Output the [X, Y] coordinate of the center of the cell containing the given text.  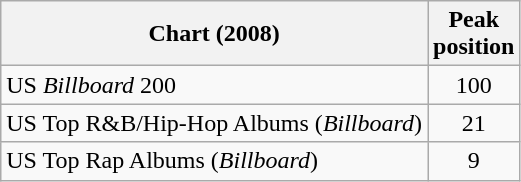
US Top Rap Albums (Billboard) [214, 161]
Chart (2008) [214, 34]
9 [474, 161]
21 [474, 123]
100 [474, 85]
Peakposition [474, 34]
US Billboard 200 [214, 85]
US Top R&B/Hip-Hop Albums (Billboard) [214, 123]
